Return [X, Y] of the center of cell containing provided text 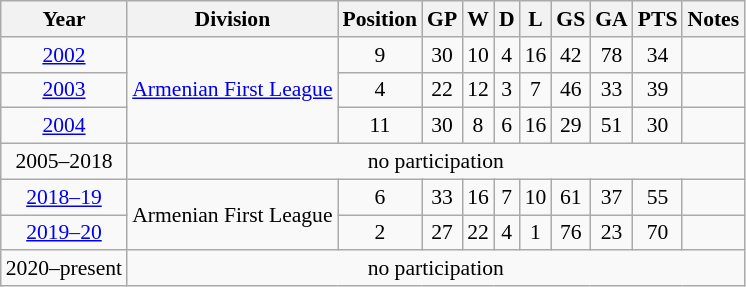
2019–20 [64, 233]
2 [380, 233]
PTS [658, 19]
2003 [64, 90]
GP [442, 19]
9 [380, 55]
Division [232, 19]
Notes [713, 19]
1 [536, 233]
34 [658, 55]
GA [612, 19]
11 [380, 126]
76 [570, 233]
D [507, 19]
W [478, 19]
12 [478, 90]
70 [658, 233]
2004 [64, 126]
46 [570, 90]
37 [612, 197]
42 [570, 55]
3 [507, 90]
2005–2018 [64, 162]
Position [380, 19]
55 [658, 197]
39 [658, 90]
L [536, 19]
2020–present [64, 269]
27 [442, 233]
GS [570, 19]
8 [478, 126]
2018–19 [64, 197]
2002 [64, 55]
Year [64, 19]
51 [612, 126]
29 [570, 126]
61 [570, 197]
23 [612, 233]
78 [612, 55]
